From the cell containing the given text, extract its center point as (X, Y) coordinate. 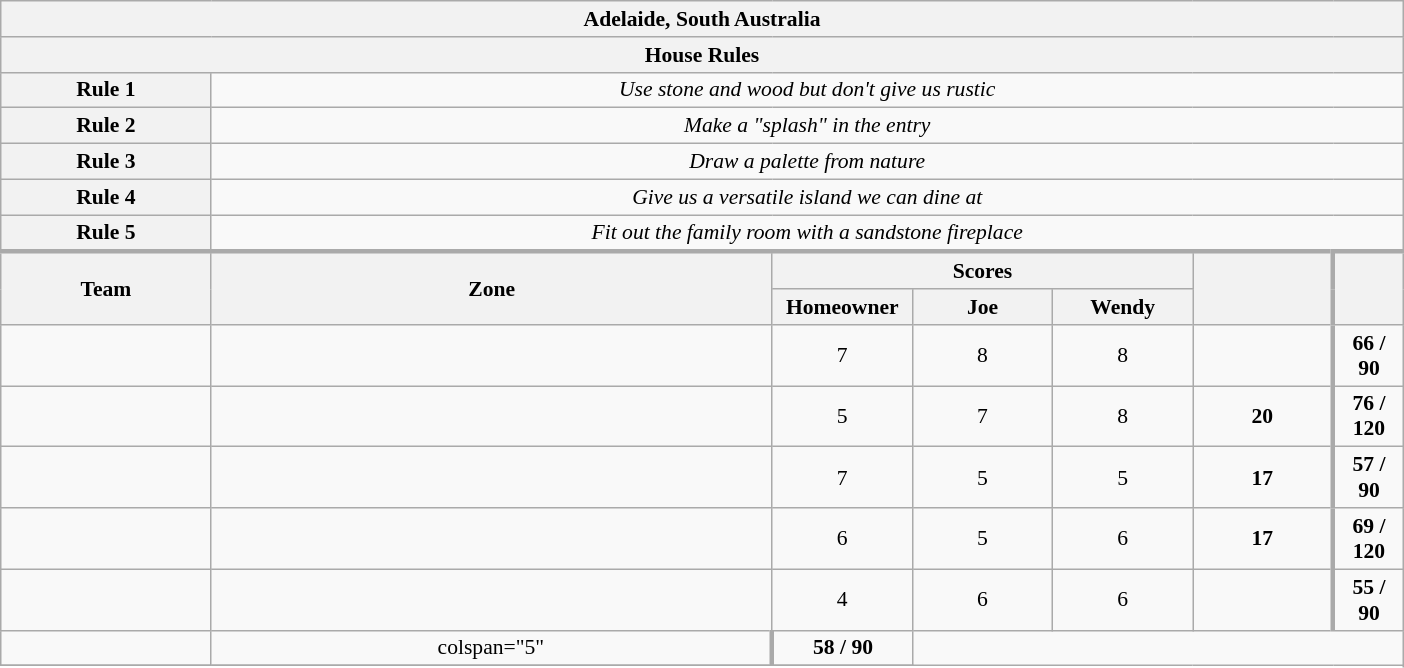
20 (1263, 416)
House Rules (702, 55)
Scores (982, 270)
Team (106, 288)
Make a "splash" in the entry (807, 126)
4 (842, 600)
55 / 90 (1368, 600)
69 / 120 (1368, 538)
Homeowner (842, 307)
Draw a palette from nature (807, 162)
Rule 5 (106, 234)
Use stone and wood but don't give us rustic (807, 90)
colspan="5" (492, 648)
Zone (492, 288)
Wendy (1123, 307)
57 / 90 (1368, 478)
Rule 3 (106, 162)
Rule 1 (106, 90)
Joe (982, 307)
Fit out the family room with a sandstone fireplace (807, 234)
Adelaide, South Australia (702, 19)
Give us a versatile island we can dine at (807, 197)
58 / 90 (842, 648)
Rule 4 (106, 197)
Rule 2 (106, 126)
76 / 120 (1368, 416)
66 / 90 (1368, 356)
